Find where the given text appears and provide that cell's center as (X, Y) coordinate. 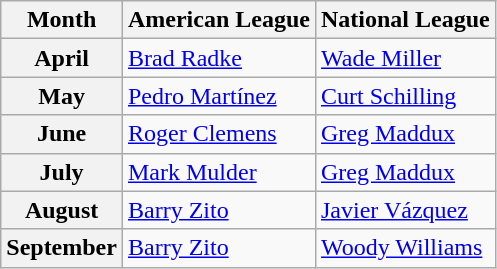
Javier Vázquez (405, 210)
Brad Radke (218, 58)
Wade Miller (405, 58)
National League (405, 20)
Mark Mulder (218, 172)
August (62, 210)
July (62, 172)
May (62, 96)
Woody Williams (405, 248)
April (62, 58)
Curt Schilling (405, 96)
American League (218, 20)
September (62, 248)
June (62, 134)
Pedro Martínez (218, 96)
Month (62, 20)
Roger Clemens (218, 134)
